Capture the cell that displays the provided text and extract its [X, Y] central coordinate. 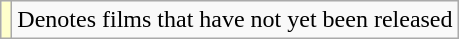
Denotes films that have not yet been released [235, 20]
